For the text-containing cell, return its midpoint in [X, Y] coordinate format. 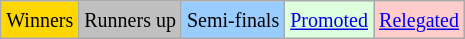
Semi-finals [232, 20]
Relegated [420, 20]
Winners [40, 20]
Runners up [130, 20]
Promoted [330, 20]
